Search for the cell housing the specified text and yield its (X, Y) center coordinate. 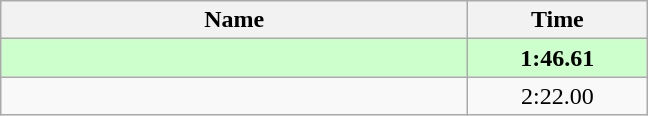
Time (558, 20)
1:46.61 (558, 58)
Name (234, 20)
2:22.00 (558, 96)
